Find where the given text appears and provide that cell's center as [X, Y] coordinate. 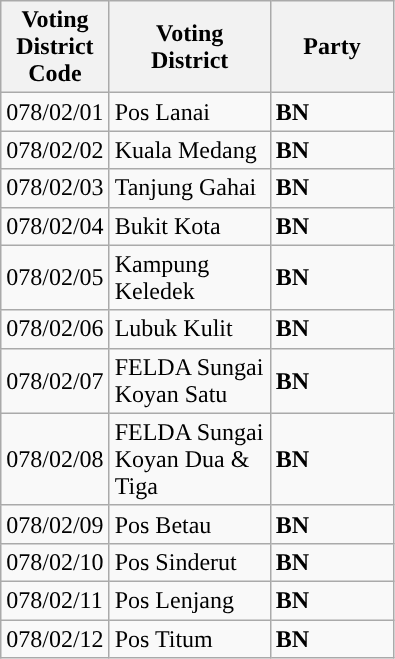
078/02/05 [55, 278]
078/02/01 [55, 112]
FELDA Sungai Koyan Dua & Tiga [190, 459]
Bukit Kota [190, 226]
Voting District [190, 47]
078/02/06 [55, 329]
Pos Betau [190, 524]
078/02/04 [55, 226]
Tanjung Gahai [190, 188]
078/02/02 [55, 150]
Pos Lenjang [190, 600]
078/02/11 [55, 600]
078/02/10 [55, 562]
Pos Titum [190, 639]
Pos Sinderut [190, 562]
Lubuk Kulit [190, 329]
Kampung Keledek [190, 278]
078/02/12 [55, 639]
078/02/09 [55, 524]
FELDA Sungai Koyan Satu [190, 380]
078/02/03 [55, 188]
Party [332, 47]
Pos Lanai [190, 112]
Kuala Medang [190, 150]
078/02/07 [55, 380]
Voting District Code [55, 47]
078/02/08 [55, 459]
